Return [X, Y] of the center of cell containing provided text 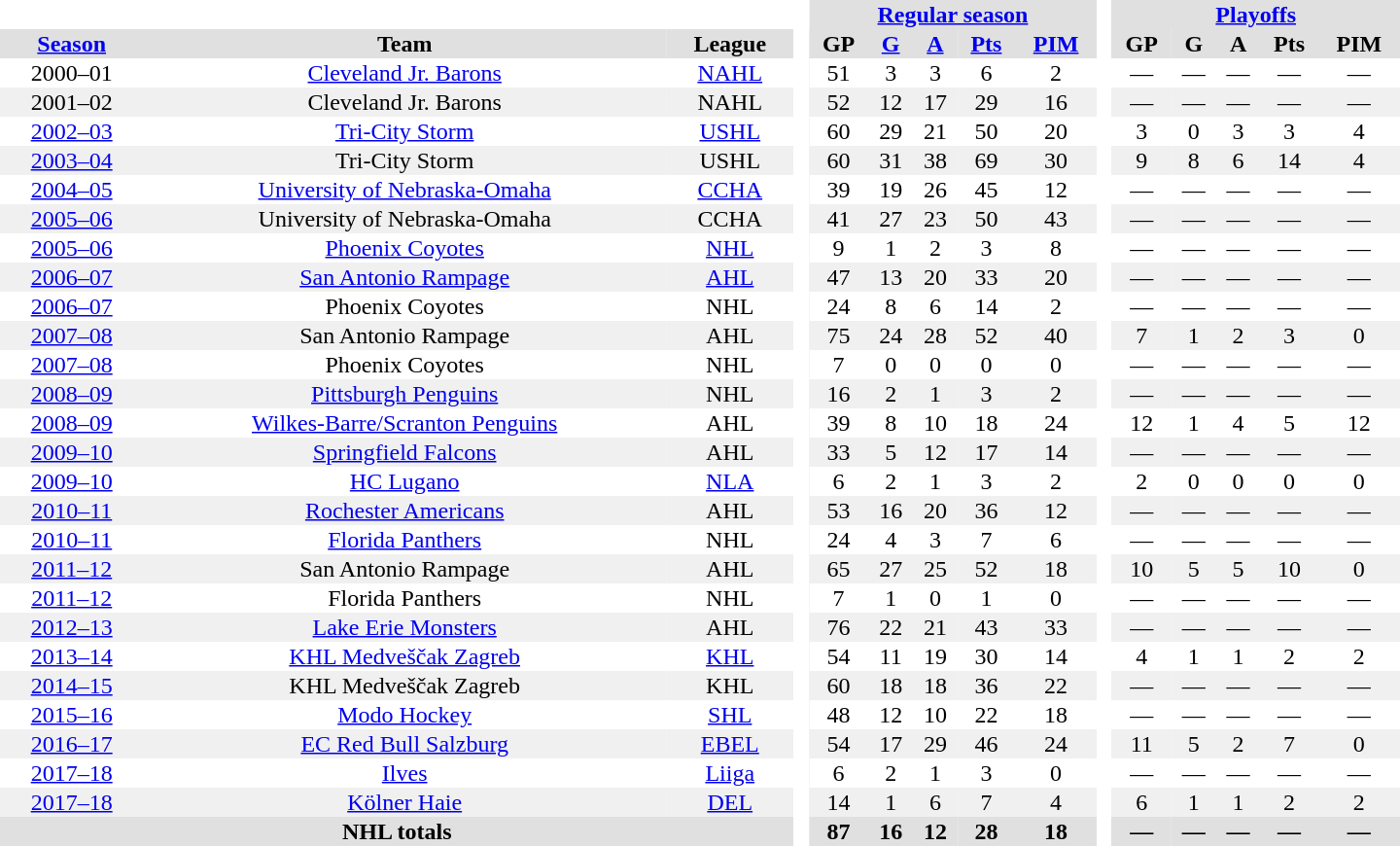
Liiga [730, 773]
45 [986, 190]
31 [891, 160]
Wilkes-Barre/Scranton Penguins [404, 423]
26 [935, 190]
51 [839, 73]
Modo Hockey [404, 715]
38 [935, 160]
DEL [730, 802]
87 [839, 831]
SHL [730, 715]
25 [935, 569]
41 [839, 219]
Ilves [404, 773]
23 [935, 219]
2015–16 [72, 715]
2004–05 [72, 190]
46 [986, 744]
Playoffs [1256, 15]
13 [891, 277]
76 [839, 627]
2014–15 [72, 686]
2001–02 [72, 102]
EC Red Bull Salzburg [404, 744]
2016–17 [72, 744]
League [730, 44]
47 [839, 277]
Kölner Haie [404, 802]
Team [404, 44]
48 [839, 715]
65 [839, 569]
HC Lugano [404, 481]
2012–13 [72, 627]
NHL totals [397, 831]
Springfield Falcons [404, 452]
75 [839, 335]
2003–04 [72, 160]
Lake Erie Monsters [404, 627]
69 [986, 160]
Rochester Americans [404, 511]
2013–14 [72, 656]
Season [72, 44]
Pittsburgh Penguins [404, 394]
40 [1056, 335]
53 [839, 511]
2000–01 [72, 73]
2002–03 [72, 131]
NLA [730, 481]
Regular season [953, 15]
EBEL [730, 744]
